For the text-containing cell, return its midpoint in [X, Y] coordinate format. 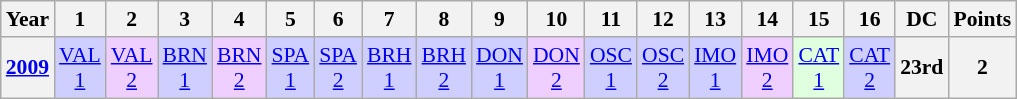
4 [240, 19]
3 [186, 19]
OSC2 [663, 68]
CAT1 [818, 68]
BRH2 [444, 68]
IMO2 [767, 68]
IMO1 [715, 68]
11 [611, 19]
14 [767, 19]
13 [715, 19]
OSC1 [611, 68]
VAL1 [80, 68]
BRN1 [186, 68]
SPA1 [291, 68]
23rd [922, 68]
12 [663, 19]
7 [390, 19]
Points [982, 19]
Year [28, 19]
10 [556, 19]
CAT2 [870, 68]
BRN2 [240, 68]
VAL2 [132, 68]
DON1 [500, 68]
1 [80, 19]
8 [444, 19]
DON2 [556, 68]
BRH1 [390, 68]
16 [870, 19]
9 [500, 19]
2009 [28, 68]
SPA2 [338, 68]
6 [338, 19]
15 [818, 19]
DC [922, 19]
5 [291, 19]
